Identify which cell holds the provided text, then report its [X, Y] central coordinate. 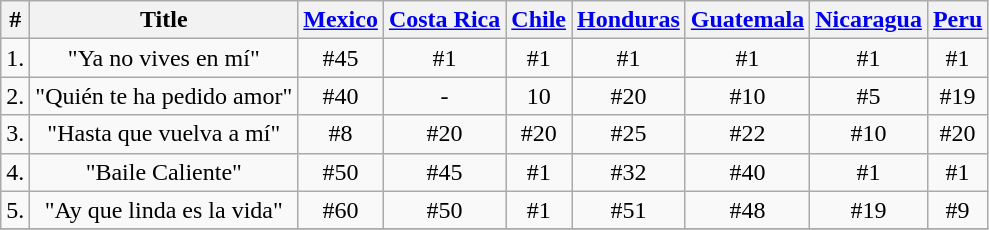
- [444, 96]
5. [16, 210]
#9 [957, 210]
Guatemala [747, 20]
#22 [747, 134]
2. [16, 96]
Title [164, 20]
"Ya no vives en mí" [164, 58]
# [16, 20]
10 [539, 96]
#60 [341, 210]
#32 [629, 172]
#48 [747, 210]
Costa Rica [444, 20]
"Baile Caliente" [164, 172]
"Ay que linda es la vida" [164, 210]
#25 [629, 134]
Honduras [629, 20]
1. [16, 58]
#8 [341, 134]
"Hasta que vuelva a mí" [164, 134]
3. [16, 134]
Nicaragua [869, 20]
Chile [539, 20]
#51 [629, 210]
4. [16, 172]
Peru [957, 20]
Mexico [341, 20]
"Quién te ha pedido amor" [164, 96]
#5 [869, 96]
